Output the [X, Y] coordinate of the center of the cell containing the given text.  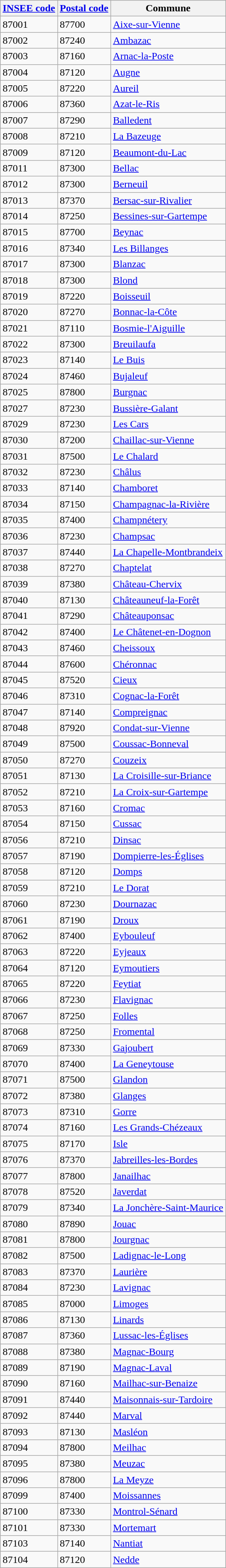
Gorre [168, 1112]
Le Dorat [168, 888]
Champagnac-la-Rivière [168, 504]
87058 [29, 872]
Les Billanges [168, 248]
87004 [29, 72]
Lussac-les-Églises [168, 1336]
87089 [29, 1368]
Chamboret [168, 488]
Glandon [168, 1080]
87080 [29, 1224]
La Bazeuge [168, 136]
87021 [29, 328]
87032 [29, 472]
Chaptelat [168, 568]
Bersac-sur-Rivalier [168, 200]
87110 [84, 328]
87011 [29, 168]
87029 [29, 424]
87600 [84, 664]
Burgnac [168, 392]
Compreignac [168, 712]
87020 [29, 312]
Isle [168, 1144]
Commune [168, 8]
Laurière [168, 1272]
INSEE code [29, 8]
Chaillac-sur-Vienne [168, 440]
Aureil [168, 88]
Eybouleuf [168, 936]
Les Cars [168, 424]
87006 [29, 104]
87036 [29, 536]
87076 [29, 1160]
La Croix-sur-Gartempe [168, 792]
Champnétery [168, 520]
87003 [29, 56]
87088 [29, 1352]
Cieux [168, 680]
Cromac [168, 808]
87031 [29, 456]
La Croisille-sur-Briance [168, 776]
Folles [168, 1016]
87061 [29, 920]
87085 [29, 1304]
87018 [29, 280]
Arnac-la-Poste [168, 56]
87096 [29, 1479]
87001 [29, 24]
87084 [29, 1288]
87056 [29, 840]
Cognac-la-Forêt [168, 696]
87005 [29, 88]
Jouac [168, 1224]
Ladignac-le-Long [168, 1256]
87034 [29, 504]
87077 [29, 1176]
87039 [29, 584]
87007 [29, 120]
Boisseuil [168, 296]
87037 [29, 552]
87081 [29, 1240]
87060 [29, 904]
Eymoutiers [168, 968]
87000 [84, 1304]
87090 [29, 1384]
87075 [29, 1144]
87027 [29, 408]
Postal code [84, 8]
Droux [168, 920]
Dournazac [168, 904]
87045 [29, 680]
87062 [29, 936]
87048 [29, 728]
87064 [29, 968]
87095 [29, 1463]
Châteauponsac [168, 616]
Château-Chervix [168, 584]
87033 [29, 488]
Bessines-sur-Gartempe [168, 216]
87053 [29, 808]
Nantiat [168, 1544]
87047 [29, 712]
87100 [29, 1512]
87054 [29, 824]
Marval [168, 1415]
Bellac [168, 168]
Cussac [168, 824]
87091 [29, 1400]
Fromental [168, 1032]
87022 [29, 344]
Blanzac [168, 264]
87008 [29, 136]
Jabreilles-les-Bordes [168, 1160]
87170 [84, 1144]
87017 [29, 264]
87014 [29, 216]
87099 [29, 1496]
87074 [29, 1128]
87104 [29, 1560]
87063 [29, 952]
Mailhac-sur-Benaize [168, 1384]
87052 [29, 792]
Meuzac [168, 1463]
87072 [29, 1096]
87240 [84, 40]
Châteauneuf-la-Forêt [168, 600]
Berneuil [168, 184]
87083 [29, 1272]
87050 [29, 760]
87049 [29, 744]
87086 [29, 1320]
Javerdat [168, 1192]
La Chapelle-Montbrandeix [168, 552]
Mortemart [168, 1528]
Lavignac [168, 1288]
87025 [29, 392]
87009 [29, 152]
Couzeix [168, 760]
Beaumont-du-Lac [168, 152]
Aixe-sur-Vienne [168, 24]
Maisonnais-sur-Tardoire [168, 1400]
Magnac-Bourg [168, 1352]
87067 [29, 1016]
87012 [29, 184]
Dompierre-les-Églises [168, 856]
87092 [29, 1415]
Champsac [168, 536]
Breuilaufa [168, 344]
87057 [29, 856]
Magnac-Laval [168, 1368]
Bussière-Galant [168, 408]
87082 [29, 1256]
87890 [84, 1224]
Domps [168, 872]
87200 [84, 440]
Feytiat [168, 984]
87068 [29, 1032]
87035 [29, 520]
Chéronnac [168, 664]
Limoges [168, 1304]
87079 [29, 1208]
87013 [29, 200]
87059 [29, 888]
Masléon [168, 1431]
Le Chalard [168, 456]
87015 [29, 232]
Le Buis [168, 360]
Nedde [168, 1560]
Condat-sur-Vienne [168, 728]
Beynac [168, 232]
87103 [29, 1544]
87016 [29, 248]
87069 [29, 1048]
Dinsac [168, 840]
87087 [29, 1336]
87051 [29, 776]
87042 [29, 632]
87024 [29, 376]
Gajoubert [168, 1048]
87066 [29, 1000]
Le Châtenet-en-Dognon [168, 632]
Flavignac [168, 1000]
Cheissoux [168, 648]
Moissannes [168, 1496]
Bujaleuf [168, 376]
Montrol-Sénard [168, 1512]
87093 [29, 1431]
Bosmie-l'Aiguille [168, 328]
Coussac-Bonneval [168, 744]
87030 [29, 440]
87041 [29, 616]
87044 [29, 664]
Bonnac-la-Côte [168, 312]
Augne [168, 72]
87070 [29, 1064]
Eyjeaux [168, 952]
Glanges [168, 1096]
87071 [29, 1080]
Linards [168, 1320]
Les Grands-Chézeaux [168, 1128]
87019 [29, 296]
87040 [29, 600]
87023 [29, 360]
87043 [29, 648]
87078 [29, 1192]
87920 [84, 728]
Azat-le-Ris [168, 104]
87073 [29, 1112]
La Geneytouse [168, 1064]
La Meyze [168, 1479]
Balledent [168, 120]
Blond [168, 280]
87094 [29, 1447]
Meilhac [168, 1447]
87046 [29, 696]
87101 [29, 1528]
Janailhac [168, 1176]
87038 [29, 568]
Châlus [168, 472]
Ambazac [168, 40]
Jourgnac [168, 1240]
87065 [29, 984]
La Jonchère-Saint-Maurice [168, 1208]
87002 [29, 40]
